Provide the (x, y) coordinate of the cell's center where the given text is located.  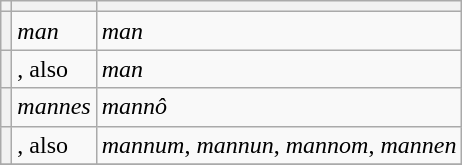
mannes (54, 107)
mannum, mannun, mannom, mannen (279, 145)
mannô (279, 107)
